Output the (X, Y) coordinate of the center of the cell containing the given text.  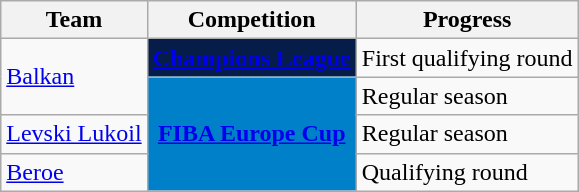
Levski Lukoil (74, 134)
First qualifying round (467, 58)
Qualifying round (467, 172)
Beroe (74, 172)
Team (74, 20)
FIBA Europe Cup (252, 134)
Competition (252, 20)
Champions League (252, 58)
Progress (467, 20)
Balkan (74, 77)
